Detect which cell encompasses the target text, then output its [x, y] center coordinate. 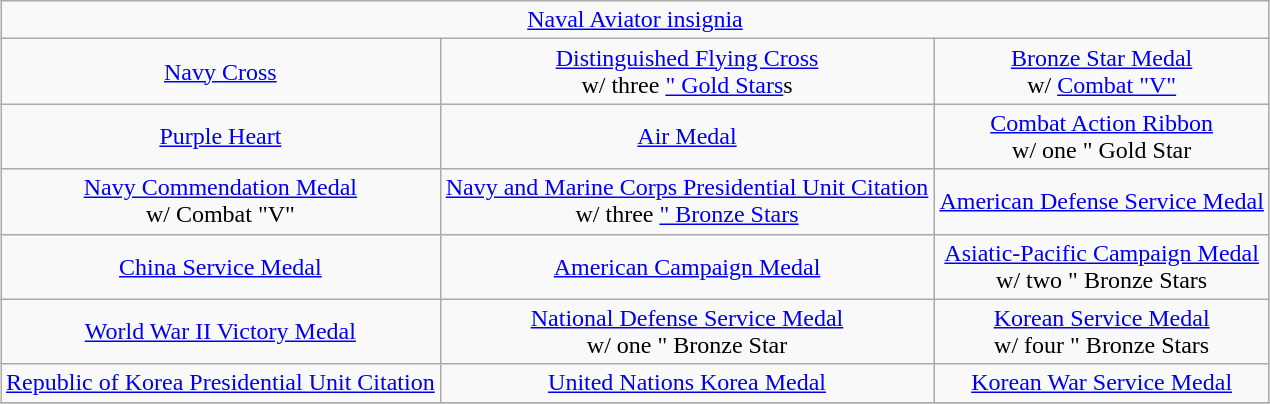
American Campaign Medal [687, 266]
Korean War Service Medal [1102, 383]
Navy Cross [221, 72]
Purple Heart [221, 136]
Naval Aviator insignia [636, 20]
Combat Action Ribbonw/ one " Gold Star [1102, 136]
Republic of Korea Presidential Unit Citation [221, 383]
United Nations Korea Medal [687, 383]
National Defense Service Medalw/ one " Bronze Star [687, 332]
World War II Victory Medal [221, 332]
Korean Service Medalw/ four " Bronze Stars [1102, 332]
Air Medal [687, 136]
American Defense Service Medal [1102, 202]
Asiatic-Pacific Campaign Medalw/ two " Bronze Stars [1102, 266]
Navy Commendation Medalw/ Combat "V" [221, 202]
Distinguished Flying Crossw/ three " Gold Starss [687, 72]
China Service Medal [221, 266]
Navy and Marine Corps Presidential Unit Citation w/ three " Bronze Stars [687, 202]
Bronze Star Medalw/ Combat "V" [1102, 72]
